From the cell containing the given text, extract its center point as [x, y] coordinate. 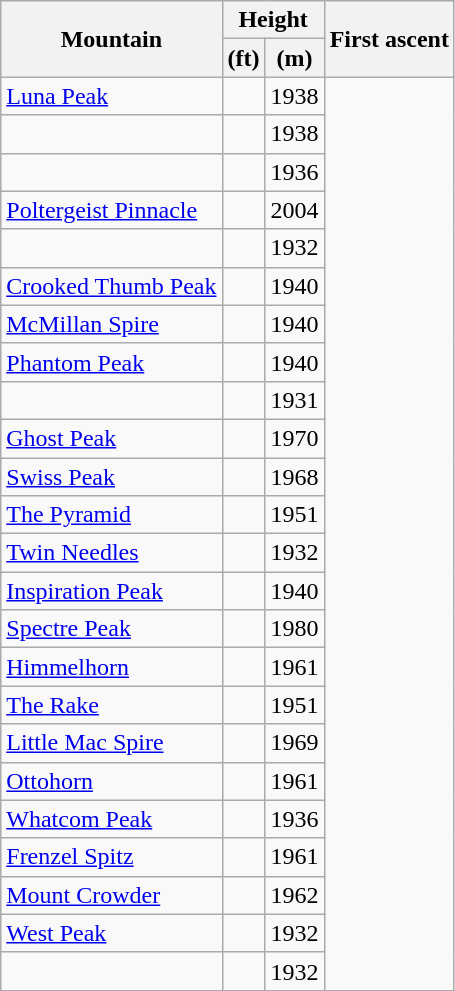
The Rake [112, 705]
1980 [294, 629]
Spectre Peak [112, 629]
Inspiration Peak [112, 591]
Ottohorn [112, 781]
Himmelhorn [112, 667]
Swiss Peak [112, 477]
Little Mac Spire [112, 743]
(m) [294, 58]
1968 [294, 477]
(ft) [244, 58]
West Peak [112, 933]
Mount Crowder [112, 895]
The Pyramid [112, 515]
Crooked Thumb Peak [112, 286]
McMillan Spire [112, 324]
Luna Peak [112, 96]
Height [273, 20]
First ascent [389, 39]
2004 [294, 210]
1969 [294, 743]
Mountain [112, 39]
1931 [294, 400]
Poltergeist Pinnacle [112, 210]
1962 [294, 895]
1970 [294, 438]
Twin Needles [112, 553]
Whatcom Peak [112, 819]
Ghost Peak [112, 438]
Phantom Peak [112, 362]
Frenzel Spitz [112, 857]
